Pinpoint the cell where the given text exists, returning its [X, Y] midpoint coordinate. 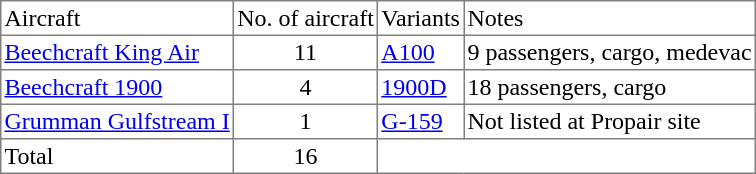
1 [305, 121]
Total [118, 156]
Variants [421, 18]
Not listed at Propair site [610, 121]
Beechcraft King Air [118, 52]
No. of aircraft [305, 18]
1900D [421, 87]
G-159 [421, 121]
9 passengers, cargo, medevac [610, 52]
Notes [610, 18]
Beechcraft 1900 [118, 87]
11 [305, 52]
18 passengers, cargo [610, 87]
Grumman Gulfstream I [118, 121]
4 [305, 87]
A100 [421, 52]
Aircraft [118, 18]
16 [305, 156]
